Return [X, Y] of the center of cell containing provided text 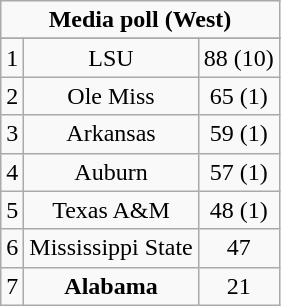
Texas A&M [111, 210]
47 [238, 248]
Auburn [111, 172]
Mississippi State [111, 248]
7 [12, 286]
2 [12, 96]
Alabama [111, 286]
88 (10) [238, 58]
Ole Miss [111, 96]
65 (1) [238, 96]
Media poll (West) [140, 20]
6 [12, 248]
21 [238, 286]
5 [12, 210]
57 (1) [238, 172]
48 (1) [238, 210]
3 [12, 134]
4 [12, 172]
59 (1) [238, 134]
Arkansas [111, 134]
LSU [111, 58]
1 [12, 58]
